Locate the cell with the specified text and output its (x, y) center coordinate. 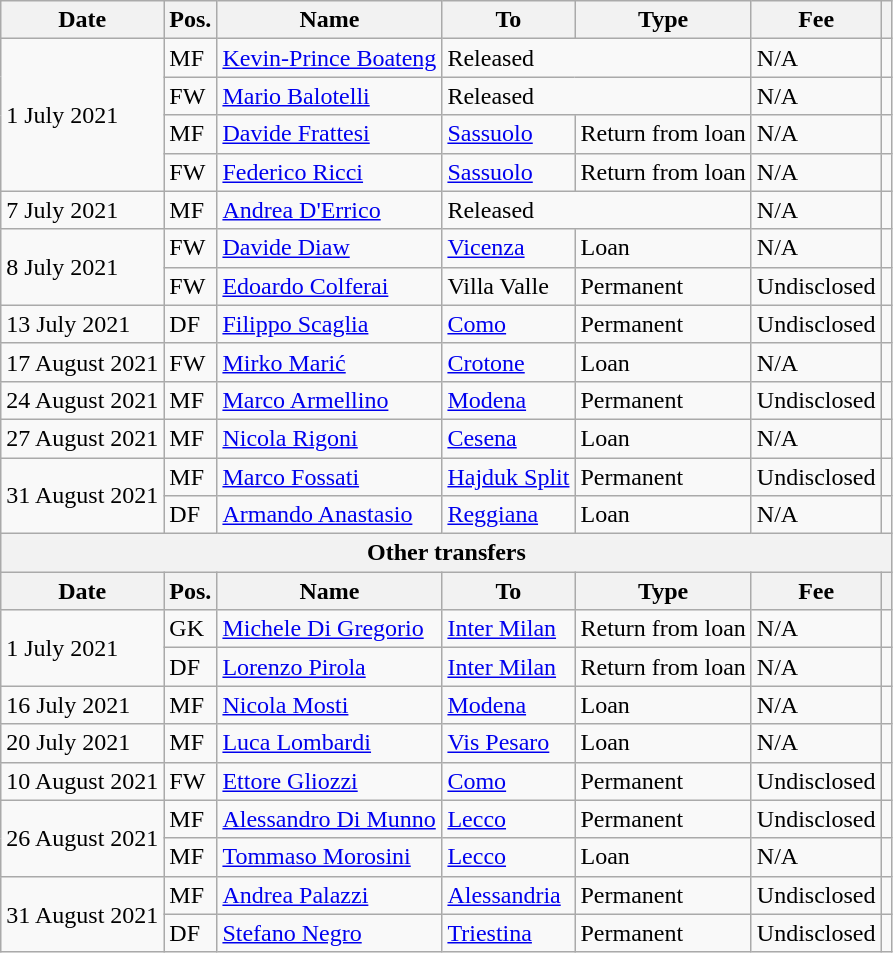
Mario Balotelli (330, 96)
Michele Di Gregorio (330, 629)
Luca Lombardi (330, 743)
Filippo Scaglia (330, 324)
Cesena (508, 438)
Mirko Marić (330, 362)
Crotone (508, 362)
Villa Valle (508, 286)
Hajduk Split (508, 477)
20 July 2021 (82, 743)
Vicenza (508, 248)
Stefano Negro (330, 933)
7 July 2021 (82, 210)
Other transfers (446, 553)
Tommaso Morosini (330, 857)
Andrea D'Errico (330, 210)
Andrea Palazzi (330, 895)
13 July 2021 (82, 324)
Nicola Rigoni (330, 438)
Federico Ricci (330, 172)
Edoardo Colferai (330, 286)
Reggiana (508, 515)
Kevin-Prince Boateng (330, 58)
Vis Pesaro (508, 743)
Alessandria (508, 895)
Marco Armellino (330, 400)
24 August 2021 (82, 400)
GK (190, 629)
Alessandro Di Munno (330, 819)
16 July 2021 (82, 705)
8 July 2021 (82, 267)
Davide Diaw (330, 248)
10 August 2021 (82, 781)
26 August 2021 (82, 838)
Triestina (508, 933)
Marco Fossati (330, 477)
Lorenzo Pirola (330, 667)
Davide Frattesi (330, 134)
Ettore Gliozzi (330, 781)
27 August 2021 (82, 438)
Armando Anastasio (330, 515)
Nicola Mosti (330, 705)
17 August 2021 (82, 362)
